Determine the (x, y) coordinate at the center of the cell enclosing the given text.  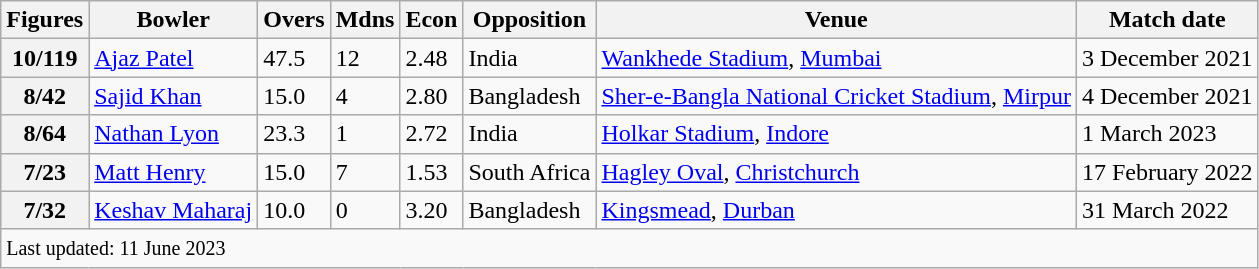
Hagley Oval, Christchurch (836, 172)
8/42 (45, 96)
Sajid Khan (174, 96)
4 December 2021 (1167, 96)
Ajaz Patel (174, 58)
Match date (1167, 20)
Wankhede Stadium, Mumbai (836, 58)
Sher-e-Bangla National Cricket Stadium, Mirpur (836, 96)
0 (365, 210)
1 (365, 134)
7/23 (45, 172)
31 March 2022 (1167, 210)
Bowler (174, 20)
23.3 (294, 134)
Econ (432, 20)
Overs (294, 20)
3 December 2021 (1167, 58)
Keshav Maharaj (174, 210)
1.53 (432, 172)
4 (365, 96)
Last updated: 11 June 2023 (630, 248)
Holkar Stadium, Indore (836, 134)
10/119 (45, 58)
Opposition (530, 20)
Kingsmead, Durban (836, 210)
1 March 2023 (1167, 134)
10.0 (294, 210)
7 (365, 172)
2.80 (432, 96)
Nathan Lyon (174, 134)
Mdns (365, 20)
2.48 (432, 58)
3.20 (432, 210)
12 (365, 58)
Matt Henry (174, 172)
Figures (45, 20)
Venue (836, 20)
7/32 (45, 210)
47.5 (294, 58)
17 February 2022 (1167, 172)
2.72 (432, 134)
South Africa (530, 172)
8/64 (45, 134)
